For the text-containing cell, return its midpoint in (X, Y) coordinate format. 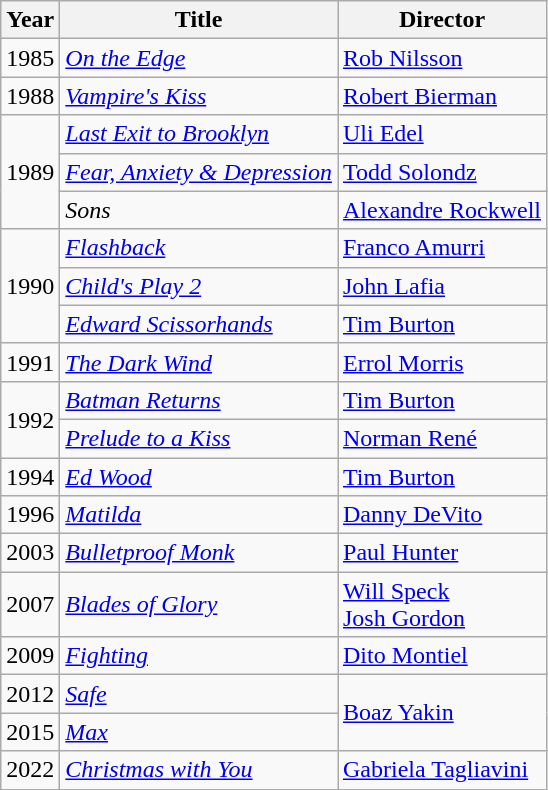
Fighting (199, 656)
Dito Montiel (442, 656)
2015 (30, 732)
Errol Morris (442, 362)
2009 (30, 656)
Last Exit to Brooklyn (199, 134)
Todd Solondz (442, 172)
Boaz Yakin (442, 713)
2007 (30, 604)
Gabriela Tagliavini (442, 770)
Danny DeVito (442, 515)
Max (199, 732)
Prelude to a Kiss (199, 438)
Blades of Glory (199, 604)
Uli Edel (442, 134)
Safe (199, 694)
Matilda (199, 515)
1994 (30, 477)
Christmas with You (199, 770)
Norman René (442, 438)
2003 (30, 553)
Batman Returns (199, 400)
Title (199, 20)
Child's Play 2 (199, 286)
Flashback (199, 248)
Alexandre Rockwell (442, 210)
Edward Scissorhands (199, 324)
Fear, Anxiety & Depression (199, 172)
1992 (30, 419)
Franco Amurri (442, 248)
1989 (30, 172)
Ed Wood (199, 477)
Will SpeckJosh Gordon (442, 604)
Paul Hunter (442, 553)
Bulletproof Monk (199, 553)
1990 (30, 286)
1991 (30, 362)
1985 (30, 58)
Rob Nilsson (442, 58)
Vampire's Kiss (199, 96)
Robert Bierman (442, 96)
1996 (30, 515)
John Lafia (442, 286)
1988 (30, 96)
Sons (199, 210)
Director (442, 20)
On the Edge (199, 58)
2022 (30, 770)
Year (30, 20)
The Dark Wind (199, 362)
2012 (30, 694)
